Detect which cell encompasses the target text, then output its (x, y) center coordinate. 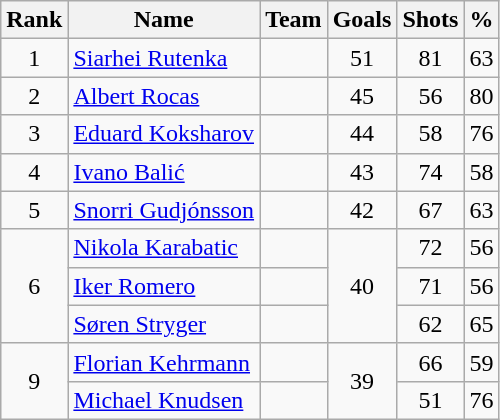
74 (430, 172)
Team (294, 20)
71 (430, 286)
59 (482, 362)
Shots (430, 20)
Søren Stryger (164, 324)
4 (34, 172)
40 (362, 286)
Nikola Karabatic (164, 248)
3 (34, 134)
65 (482, 324)
Goals (362, 20)
39 (362, 381)
6 (34, 286)
2 (34, 96)
Name (164, 20)
66 (430, 362)
80 (482, 96)
5 (34, 210)
% (482, 20)
Rank (34, 20)
72 (430, 248)
81 (430, 58)
Florian Kehrmann (164, 362)
Siarhei Rutenka (164, 58)
Ivano Balić (164, 172)
Iker Romero (164, 286)
43 (362, 172)
62 (430, 324)
67 (430, 210)
1 (34, 58)
9 (34, 381)
Albert Rocas (164, 96)
45 (362, 96)
Snorri Gudjónsson (164, 210)
44 (362, 134)
42 (362, 210)
Eduard Koksharov (164, 134)
Michael Knudsen (164, 400)
